Determine the (X, Y) coordinate at the center of the cell enclosing the given text.  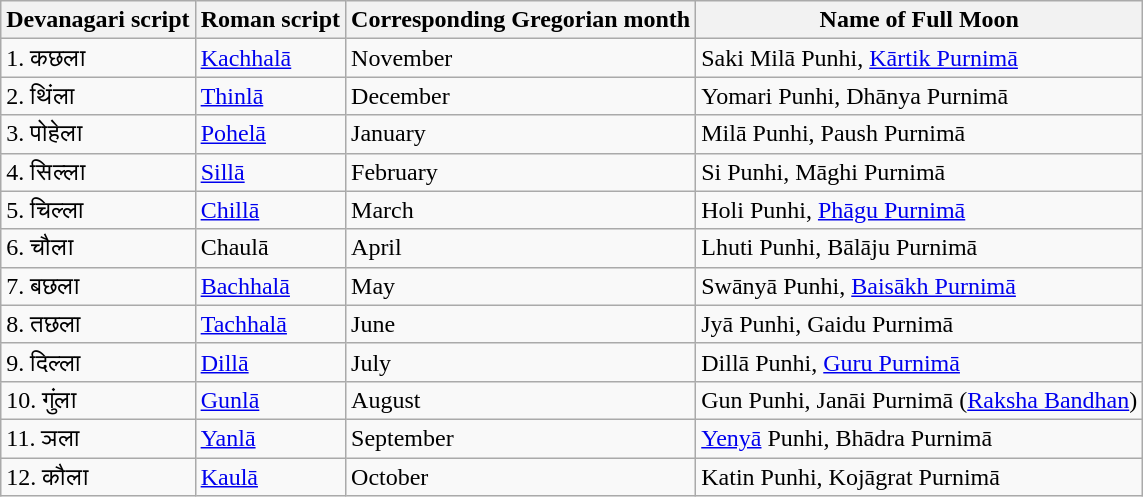
Jyā Punhi, Gaidu Purnimā (920, 324)
7. बछला (98, 286)
12. कौला (98, 477)
Yenyā Punhi, Bhādra Purnimā (920, 438)
March (521, 210)
Milā Punhi, Paush Purnimā (920, 134)
Yanlā (270, 438)
Sillā (270, 172)
Kaulā (270, 477)
Bachhalā (270, 286)
Gunlā (270, 400)
Pohelā (270, 134)
Corresponding Gregorian month (521, 20)
Dillā (270, 362)
Chillā (270, 210)
July (521, 362)
October (521, 477)
February (521, 172)
2. थिंला (98, 96)
November (521, 58)
6. चौला (98, 248)
4. सिल्ला (98, 172)
1. कछला (98, 58)
Dillā Punhi, Guru Purnimā (920, 362)
Yomari Punhi, Dhānya Purnimā (920, 96)
Thinlā (270, 96)
Saki Milā Punhi, Kārtik Purnimā (920, 58)
Roman script (270, 20)
January (521, 134)
Katin Punhi, Kojāgrat Purnimā (920, 477)
5. चिल्ला (98, 210)
Holi Punhi, Phāgu Purnimā (920, 210)
Lhuti Punhi, Bālāju Purnimā (920, 248)
August (521, 400)
May (521, 286)
9. दिल्ला (98, 362)
8. तछला (98, 324)
September (521, 438)
December (521, 96)
April (521, 248)
3. पोहेला (98, 134)
Name of Full Moon (920, 20)
June (521, 324)
11. ञला (98, 438)
Chaulā (270, 248)
10. गुंला (98, 400)
Swānyā Punhi, Baisākh Purnimā (920, 286)
Tachhalā (270, 324)
Si Punhi, Māghi Purnimā (920, 172)
Gun Punhi, Janāi Purnimā (Raksha Bandhan) (920, 400)
Devanagari script (98, 20)
Kachhalā (270, 58)
